Provide the (x, y) coordinate of the cell's center where the given text is located.  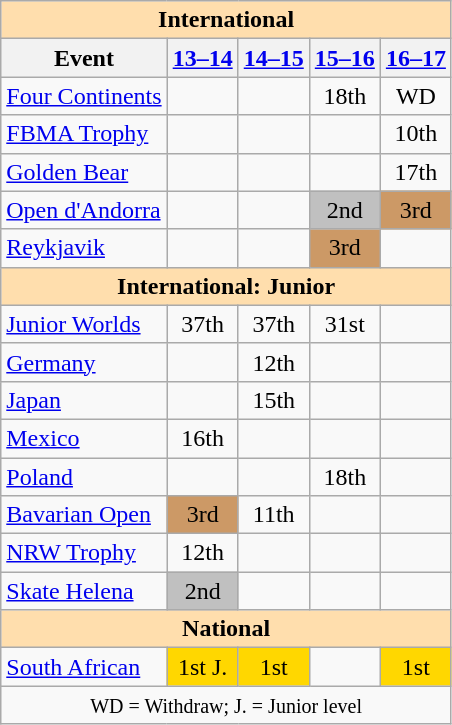
International (226, 20)
15–16 (344, 58)
Event (84, 58)
FBMA Trophy (84, 134)
31st (344, 324)
Four Continents (84, 96)
Junior Worlds (84, 324)
14–15 (274, 58)
11th (274, 515)
Open d'Andorra (84, 210)
17th (416, 172)
16–17 (416, 58)
16th (202, 438)
13–14 (202, 58)
International: Junior (226, 286)
Japan (84, 400)
Reykjavik (84, 248)
Golden Bear (84, 172)
Germany (84, 362)
WD = Withdraw; J. = Junior level (226, 705)
National (226, 629)
1st J. (202, 667)
10th (416, 134)
Mexico (84, 438)
Bavarian Open (84, 515)
Skate Helena (84, 591)
NRW Trophy (84, 553)
Poland (84, 477)
South African (84, 667)
15th (274, 400)
WD (416, 96)
